Determine the [X, Y] coordinate at the center of the cell enclosing the given text.  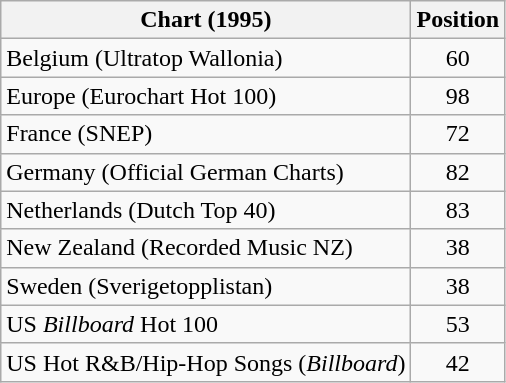
42 [458, 362]
72 [458, 134]
Germany (Official German Charts) [206, 172]
France (SNEP) [206, 134]
Europe (Eurochart Hot 100) [206, 96]
60 [458, 58]
Netherlands (Dutch Top 40) [206, 210]
Belgium (Ultratop Wallonia) [206, 58]
Chart (1995) [206, 20]
82 [458, 172]
Position [458, 20]
98 [458, 96]
US Billboard Hot 100 [206, 324]
Sweden (Sverigetopplistan) [206, 286]
US Hot R&B/Hip-Hop Songs (Billboard) [206, 362]
83 [458, 210]
53 [458, 324]
New Zealand (Recorded Music NZ) [206, 248]
